Return the (X, Y) coordinate for the center point of the cell that contains the specified text.  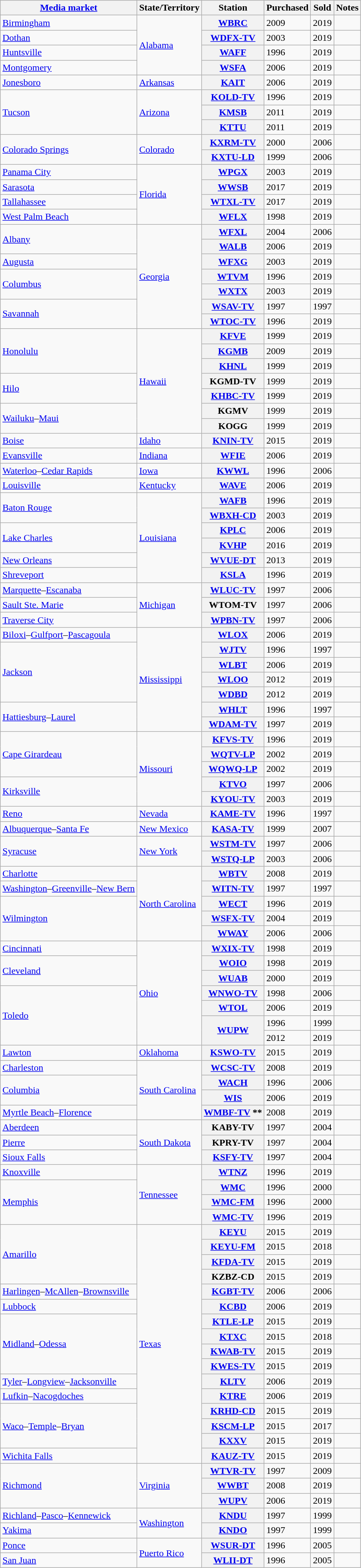
WIS (233, 1097)
WALB (233, 247)
Columbus (69, 284)
WPBN-TV (233, 620)
Michigan (170, 605)
New Mexico (170, 829)
Station (233, 8)
WLUC-TV (233, 590)
KNIN-TV (233, 441)
Lawton (69, 1053)
WSUR-DT (233, 1545)
WFXG (233, 262)
WWSB (233, 187)
WMC (233, 1187)
WECT (233, 903)
WLII-DT (233, 1560)
Kentucky (170, 486)
San Juan (69, 1560)
WTVR-TV (233, 1471)
KGMV (233, 411)
Cleveland (69, 971)
Montgomery (69, 67)
WQWQ-LP (233, 769)
WAFB (233, 500)
WBTV (233, 873)
WJTV (233, 649)
WHLT (233, 709)
Idaho (170, 441)
WTXL-TV (233, 202)
Jonesboro (69, 82)
WTNZ (233, 1172)
West Palm Beach (69, 217)
Georgia (170, 276)
WPGX (233, 172)
2013 (287, 560)
Louisiana (170, 538)
Myrtle Beach–Florence (69, 1112)
Sarasota (69, 187)
Wichita Falls (69, 1456)
KSWO-TV (233, 1053)
Media market (69, 8)
Sault Ste. Marie (69, 605)
Nevada (170, 814)
Arkansas (170, 82)
Richmond (69, 1486)
South Carolina (170, 1090)
KNDO (233, 1530)
KTXC (233, 1336)
Sioux Falls (69, 1157)
Boise (69, 441)
Wilmington (69, 918)
WWAY (233, 933)
Colorado (170, 149)
Harlingen–McAllen–Brownsville (69, 1292)
KMSB (233, 112)
Huntsville (69, 53)
Washington–Greenville–New Bern (69, 888)
WDFX-TV (233, 38)
WTOM-TV (233, 605)
Sold (323, 8)
Pierre (69, 1142)
KCBD (233, 1306)
Alabama (170, 45)
Waterloo–Cedar Rapids (69, 471)
Charlotte (69, 873)
Columbia (69, 1090)
Aberdeen (69, 1127)
KSFY-TV (233, 1157)
Albuquerque–Santa Fe (69, 829)
Evansville (69, 456)
Toledo (69, 1015)
KNDU (233, 1515)
Missouri (170, 769)
Wailuku–Maui (69, 418)
Syracuse (69, 851)
KFVS-TV (233, 739)
Lake Charles (69, 538)
Yakima (69, 1530)
KTLE-LP (233, 1321)
Indiana (170, 456)
Mississippi (170, 679)
Ohio (170, 993)
WSTQ-LP (233, 859)
WACH (233, 1082)
KEYU (233, 1232)
Puerto Rico (170, 1553)
KOGG (233, 426)
KRHD-CD (233, 1411)
KTRE (233, 1396)
KSLA (233, 575)
Louisville (69, 486)
Lufkin–Nacogdoches (69, 1396)
WSFA (233, 67)
Tyler–Longview–Jacksonville (69, 1381)
WTOC-TV (233, 321)
WSTM-TV (233, 844)
WUAB (233, 978)
KPLC (233, 530)
WMC-FM (233, 1202)
Charleston (69, 1068)
WXIX-TV (233, 948)
WVUE-DT (233, 560)
Amarillo (69, 1254)
Memphis (69, 1202)
KHBC-TV (233, 396)
Tallahassee (69, 202)
WAFF (233, 53)
Traverse City (69, 620)
Reno (69, 814)
KWWL (233, 471)
Hilo (69, 388)
2007 (323, 829)
Washington (170, 1523)
KLTV (233, 1381)
KWAB-TV (233, 1351)
Waco–Temple–Bryan (69, 1426)
WBRC (233, 23)
Cincinnati (69, 948)
KABY-TV (233, 1127)
Florida (170, 194)
WWBT (233, 1486)
Purchased (287, 8)
Oklahoma (170, 1053)
KEYU-FM (233, 1247)
2016 (287, 545)
WFIE (233, 456)
Honolulu (69, 351)
Jackson (69, 672)
WMBF-TV ** (233, 1112)
KPRY-TV (233, 1142)
WAVE (233, 486)
WITN-TV (233, 888)
WDAM-TV (233, 724)
North Carolina (170, 903)
WQTV-LP (233, 754)
Hawaii (170, 381)
Knoxville (69, 1172)
KHNL (233, 366)
Birmingham (69, 23)
WNWO-TV (233, 993)
Dothan (69, 38)
WMC-TV (233, 1217)
WBXH-CD (233, 515)
WFLX (233, 217)
Ponce (69, 1545)
Colorado Springs (69, 149)
Tucson (69, 112)
KFVE (233, 336)
WFXL (233, 232)
KVHP (233, 545)
Virginia (170, 1486)
KOLD-TV (233, 97)
New Orleans (69, 560)
WTVM (233, 276)
KSCM-LP (233, 1426)
Augusta (69, 262)
Baton Rouge (69, 508)
WLOX (233, 635)
WLOO (233, 680)
State/Territory (170, 8)
Marquette–Escanaba (69, 590)
Tennessee (170, 1195)
WSAV-TV (233, 306)
KAUZ-TV (233, 1456)
KGMB (233, 351)
Notes (347, 8)
WOIO (233, 963)
Savannah (69, 314)
KAME-TV (233, 814)
South Dakota (170, 1142)
KXRM-TV (233, 142)
Midland–Odessa (69, 1344)
Kirksville (69, 791)
Shreveport (69, 575)
Panama City (69, 172)
Texas (170, 1344)
WTOL (233, 1008)
KAIT (233, 82)
New York (170, 851)
Richland–Pasco–Kennewick (69, 1515)
Cape Girardeau (69, 754)
WSFX-TV (233, 919)
WCSC-TV (233, 1068)
WXTX (233, 291)
KZBZ-CD (233, 1277)
WLBT (233, 665)
WUPV (233, 1501)
KTVO (233, 784)
WUPW (233, 1030)
Albany (69, 239)
KFDA-TV (233, 1262)
Arizona (170, 112)
KGMD-TV (233, 381)
KTTU (233, 127)
Lubbock (69, 1306)
KYOU-TV (233, 799)
KWES-TV (233, 1366)
KXTU-LD (233, 157)
KASA-TV (233, 829)
KXXV (233, 1441)
Iowa (170, 471)
Hattiesburg–Laurel (69, 717)
WDBD (233, 695)
Biloxi–Gulfport–Pascagoula (69, 635)
KGBT-TV (233, 1292)
